Return [X, Y] of the center of cell containing provided text 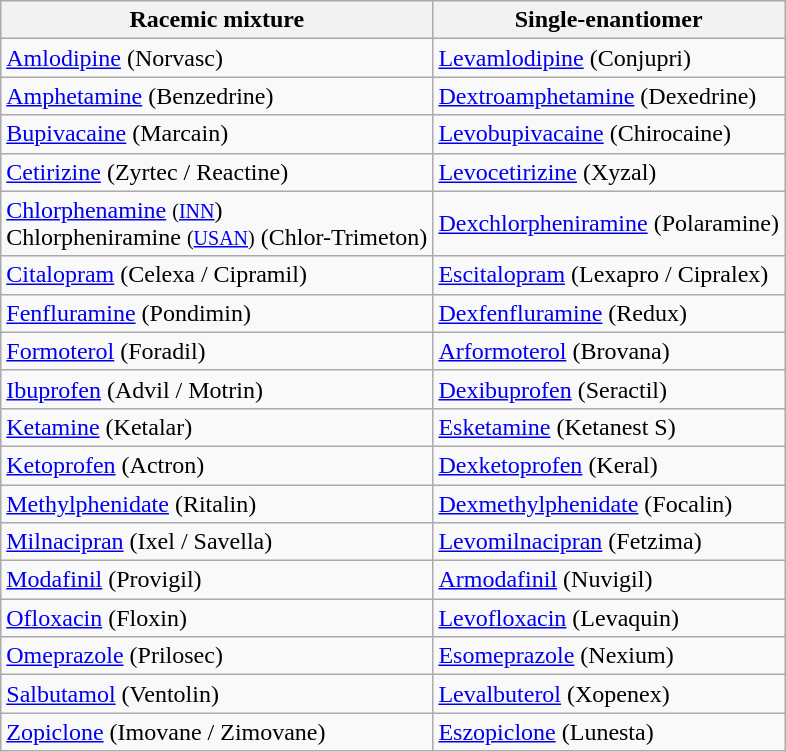
Milnacipran (Ixel / Savella) [217, 542]
Ketamine (Ketalar) [217, 427]
Dextroamphetamine (Dexedrine) [609, 96]
Bupivacaine (Marcain) [217, 134]
Ibuprofen (Advil / Motrin) [217, 389]
Dexfenfluramine (Redux) [609, 313]
Formoterol (Foradil) [217, 351]
Ofloxacin (Floxin) [217, 618]
Modafinil (Provigil) [217, 580]
Dexmethylphenidate (Focalin) [609, 503]
Amphetamine (Benzedrine) [217, 96]
Ketoprofen (Actron) [217, 465]
Eszopiclone (Lunesta) [609, 732]
Levamlodipine (Conjupri) [609, 58]
Chlorphenamine (INN)Chlorpheniramine (USAN) (Chlor-Trimeton) [217, 224]
Omeprazole (Prilosec) [217, 656]
Fenfluramine (Pondimin) [217, 313]
Escitalopram (Lexapro / Cipralex) [609, 275]
Zopiclone (Imovane / Zimovane) [217, 732]
Levomilnacipran (Fetzima) [609, 542]
Armodafinil (Nuvigil) [609, 580]
Levalbuterol (Xopenex) [609, 694]
Amlodipine (Norvasc) [217, 58]
Esketamine (Ketanest S) [609, 427]
Racemic mixture [217, 20]
Levocetirizine (Xyzal) [609, 172]
Arformoterol (Brovana) [609, 351]
Dexketoprofen (Keral) [609, 465]
Levofloxacin (Levaquin) [609, 618]
Cetirizine (Zyrtec / Reactine) [217, 172]
Methylphenidate (Ritalin) [217, 503]
Levobupivacaine (Chirocaine) [609, 134]
Dexchlorpheniramine (Polaramine) [609, 224]
Single-enantiomer [609, 20]
Citalopram (Celexa / Cipramil) [217, 275]
Salbutamol (Ventolin) [217, 694]
Esomeprazole (Nexium) [609, 656]
Dexibuprofen (Seractil) [609, 389]
